Output the (x, y) coordinate of the center of the cell containing the given text.  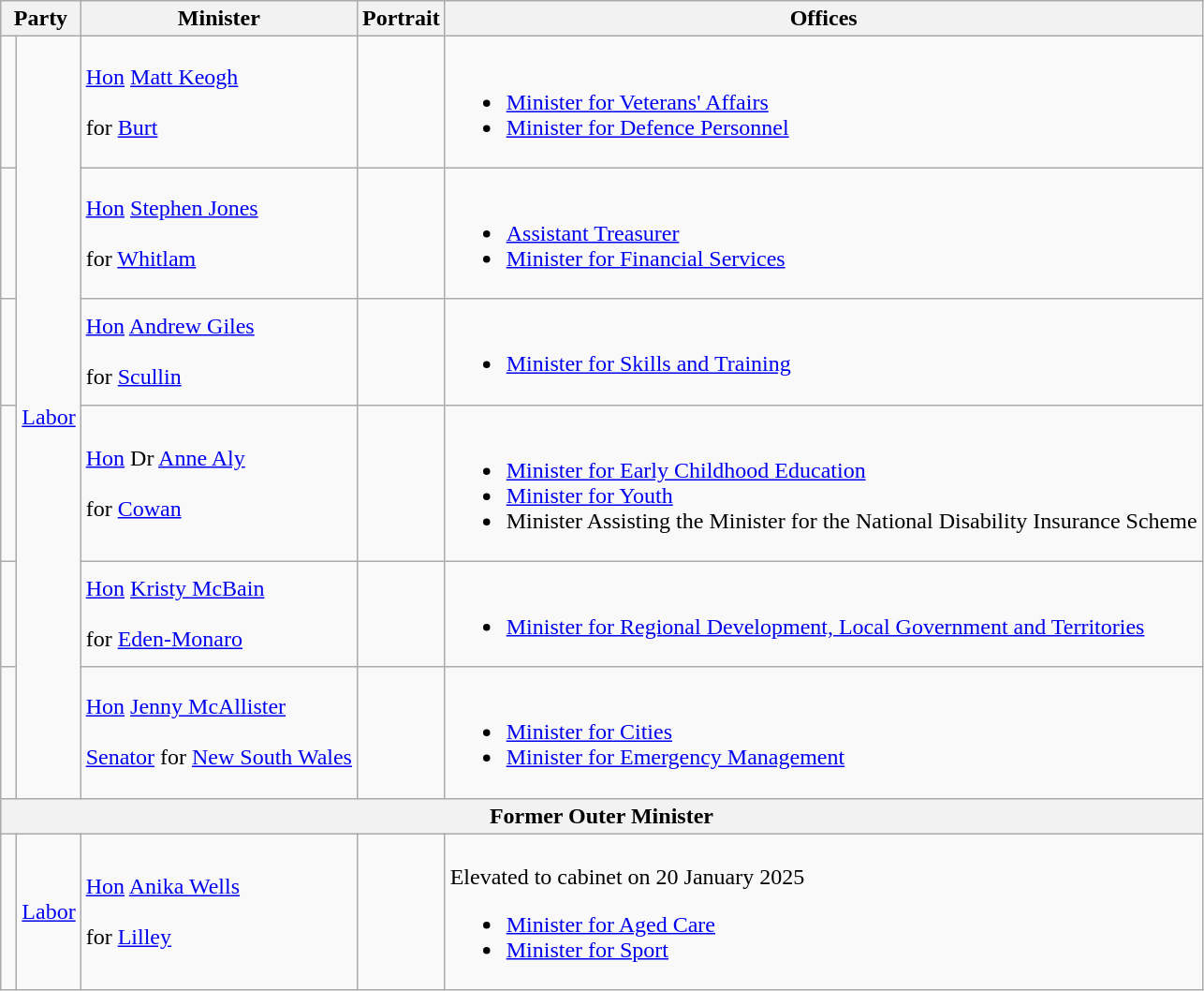
Elevated to cabinet on 20 January 2025Minister for Aged CareMinister for Sport (824, 912)
Minister for Early Childhood EducationMinister for YouthMinister Assisting the Minister for the National Disability Insurance Scheme (824, 483)
Minister for CitiesMinister for Emergency Management (824, 732)
Minister for Regional Development, Local Government and Territories (824, 614)
Hon Kristy McBain for Eden-Monaro (219, 614)
Hon Stephen Jones for Whitlam (219, 233)
Minister (219, 19)
Hon Andrew Giles for Scullin (219, 352)
Party (41, 19)
Former Outer Minister (601, 816)
Portrait (401, 19)
Hon Matt Keogh for Burt (219, 102)
Assistant TreasurerMinister for Financial Services (824, 233)
Minister for Skills and Training (824, 352)
Hon Jenny McAllister Senator for New South Wales (219, 732)
Hon Anika Wells for Lilley (219, 912)
Minister for Veterans' AffairsMinister for Defence Personnel (824, 102)
Hon Dr Anne Aly for Cowan (219, 483)
Offices (824, 19)
